Return the [X, Y] coordinate for the center point of the cell that contains the specified text.  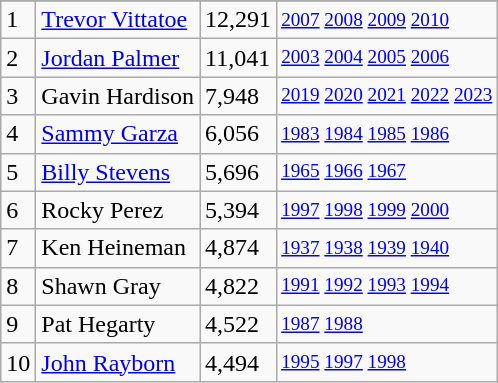
1991 1992 1993 1994 [387, 286]
5,394 [238, 210]
7,948 [238, 96]
2 [18, 58]
5 [18, 172]
4,522 [238, 324]
Pat Hegarty [118, 324]
Billy Stevens [118, 172]
3 [18, 96]
4,494 [238, 362]
1983 1984 1985 1986 [387, 134]
4,822 [238, 286]
Jordan Palmer [118, 58]
1995 1997 1998 [387, 362]
1987 1988 [387, 324]
1965 1966 1967 [387, 172]
2003 2004 2005 2006 [387, 58]
Gavin Hardison [118, 96]
8 [18, 286]
1997 1998 1999 2000 [387, 210]
11,041 [238, 58]
1 [18, 20]
4,874 [238, 248]
12,291 [238, 20]
6 [18, 210]
5,696 [238, 172]
9 [18, 324]
Sammy Garza [118, 134]
Shawn Gray [118, 286]
7 [18, 248]
Ken Heineman [118, 248]
4 [18, 134]
John Rayborn [118, 362]
Trevor Vittatoe [118, 20]
10 [18, 362]
Rocky Perez [118, 210]
2007 2008 2009 2010 [387, 20]
6,056 [238, 134]
1937 1938 1939 1940 [387, 248]
2019 2020 2021 2022 2023 [387, 96]
